Locate the cell with the specified text and output its [x, y] center coordinate. 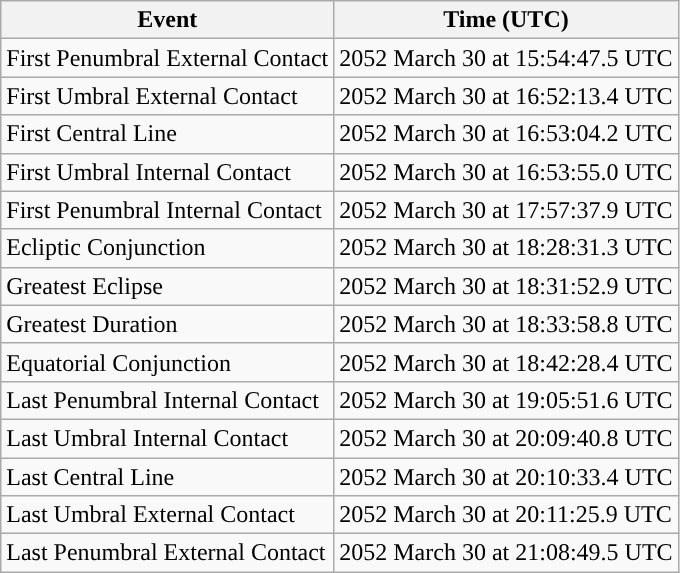
2052 March 30 at 21:08:49.5 UTC [506, 553]
2052 March 30 at 16:53:04.2 UTC [506, 134]
2052 March 30 at 20:11:25.9 UTC [506, 515]
Last Penumbral Internal Contact [168, 400]
2052 March 30 at 19:05:51.6 UTC [506, 400]
2052 March 30 at 20:10:33.4 UTC [506, 477]
Greatest Eclipse [168, 286]
2052 March 30 at 15:54:47.5 UTC [506, 58]
First Penumbral Internal Contact [168, 210]
2052 March 30 at 18:28:31.3 UTC [506, 248]
First Central Line [168, 134]
Time (UTC) [506, 20]
Ecliptic Conjunction [168, 248]
Last Umbral External Contact [168, 515]
First Umbral External Contact [168, 96]
Last Umbral Internal Contact [168, 438]
Last Central Line [168, 477]
Event [168, 20]
First Penumbral External Contact [168, 58]
First Umbral Internal Contact [168, 172]
2052 March 30 at 17:57:37.9 UTC [506, 210]
2052 March 30 at 20:09:40.8 UTC [506, 438]
2052 March 30 at 16:53:55.0 UTC [506, 172]
Equatorial Conjunction [168, 362]
Greatest Duration [168, 324]
2052 March 30 at 18:42:28.4 UTC [506, 362]
2052 March 30 at 18:33:58.8 UTC [506, 324]
2052 March 30 at 16:52:13.4 UTC [506, 96]
2052 March 30 at 18:31:52.9 UTC [506, 286]
Last Penumbral External Contact [168, 553]
